Capture the cell that displays the provided text and extract its [x, y] central coordinate. 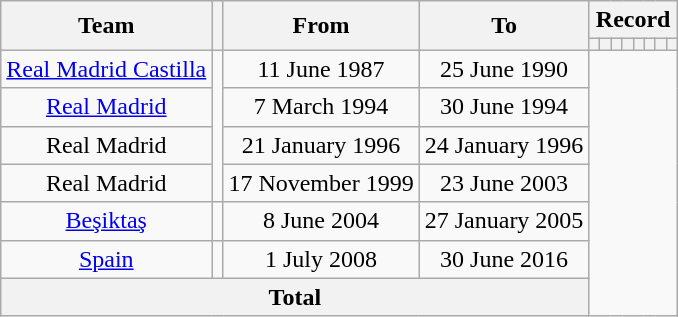
11 June 1987 [321, 69]
Spain [106, 259]
21 January 1996 [321, 145]
8 June 2004 [321, 221]
24 January 1996 [504, 145]
17 November 1999 [321, 183]
27 January 2005 [504, 221]
23 June 2003 [504, 183]
25 June 1990 [504, 69]
1 July 2008 [321, 259]
From [321, 26]
To [504, 26]
30 June 2016 [504, 259]
Total [295, 297]
Team [106, 26]
Record [633, 20]
7 March 1994 [321, 107]
Real Madrid Castilla [106, 69]
30 June 1994 [504, 107]
Beşiktaş [106, 221]
